Pinpoint the cell where the given text exists, returning its (X, Y) midpoint coordinate. 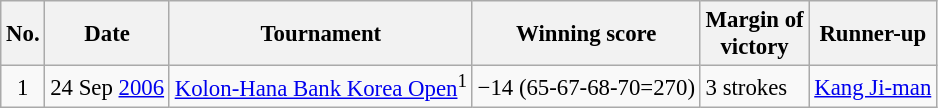
Kang Ji-man (873, 87)
3 strokes (754, 87)
Tournament (320, 34)
Date (107, 34)
1 (23, 87)
−14 (65-67-68-70=270) (586, 87)
Runner-up (873, 34)
24 Sep 2006 (107, 87)
Winning score (586, 34)
Margin ofvictory (754, 34)
Kolon-Hana Bank Korea Open1 (320, 87)
No. (23, 34)
